Detect which cell encompasses the target text, then output its (x, y) center coordinate. 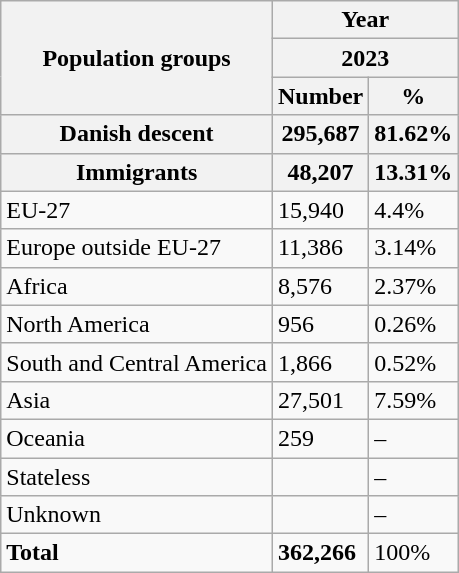
0.26% (414, 324)
15,940 (320, 210)
Europe outside EU-27 (137, 248)
2.37% (414, 286)
Unknown (137, 515)
7.59% (414, 400)
1,866 (320, 362)
259 (320, 438)
295,687 (320, 134)
27,501 (320, 400)
81.62% (414, 134)
8,576 (320, 286)
South and Central America (137, 362)
Danish descent (137, 134)
362,266 (320, 553)
Oceania (137, 438)
Immigrants (137, 172)
4.4% (414, 210)
% (414, 96)
Total (137, 553)
Year (364, 20)
North America (137, 324)
11,386 (320, 248)
EU-27 (137, 210)
100% (414, 553)
13.31% (414, 172)
Asia (137, 400)
Africa (137, 286)
2023 (364, 58)
48,207 (320, 172)
3.14% (414, 248)
956 (320, 324)
Population groups (137, 58)
Number (320, 96)
Stateless (137, 477)
0.52% (414, 362)
